Search for the cell housing the specified text and yield its (x, y) center coordinate. 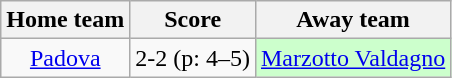
Home team (66, 20)
Score (193, 20)
Away team (352, 20)
Padova (66, 58)
Marzotto Valdagno (352, 58)
2-2 (p: 4–5) (193, 58)
